Return the [x, y] coordinate for the center point of the cell that contains the specified text.  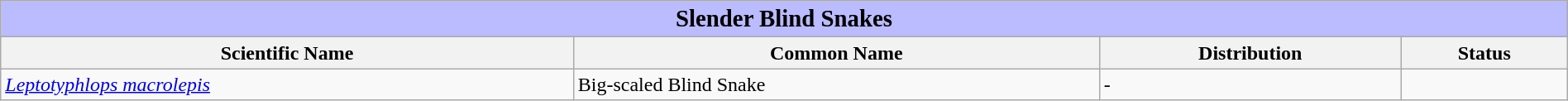
Leptotyphlops macrolepis [288, 84]
Distribution [1250, 53]
Big-scaled Blind Snake [836, 84]
Slender Blind Snakes [784, 19]
Common Name [836, 53]
- [1250, 84]
Status [1484, 53]
Scientific Name [288, 53]
